Output the (x, y) coordinate of the center of the cell containing the given text.  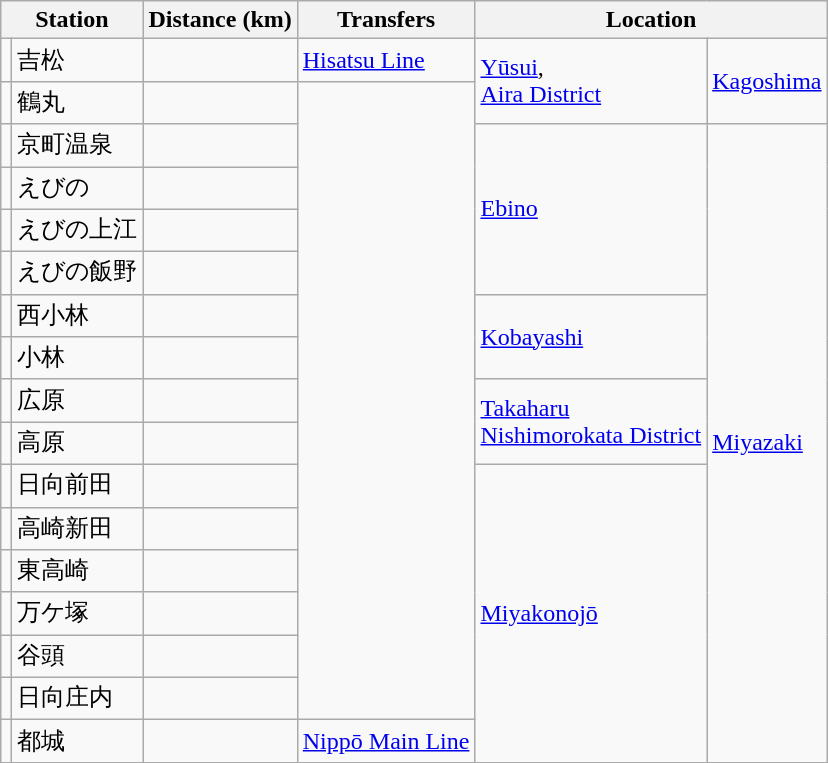
高崎新田 (78, 528)
Miyazaki (767, 443)
Station (72, 20)
Transfers (386, 20)
京町温泉 (78, 146)
Kagoshima (767, 82)
都城 (78, 742)
えびの (78, 188)
Kobayashi (591, 336)
Yūsui,Aira District (591, 82)
Nippō Main Line (386, 742)
日向前田 (78, 486)
Distance (km) (220, 20)
TakaharuNishimorokata District (591, 422)
鶴丸 (78, 102)
西小林 (78, 316)
吉松 (78, 60)
谷頭 (78, 656)
東高崎 (78, 572)
Hisatsu Line (386, 60)
小林 (78, 358)
Location (651, 20)
えびの上江 (78, 230)
Ebino (591, 209)
Miyakonojō (591, 613)
高原 (78, 444)
えびの飯野 (78, 274)
広原 (78, 400)
日向庄内 (78, 698)
万ケ塚 (78, 614)
